Capture the cell that displays the provided text and extract its [X, Y] central coordinate. 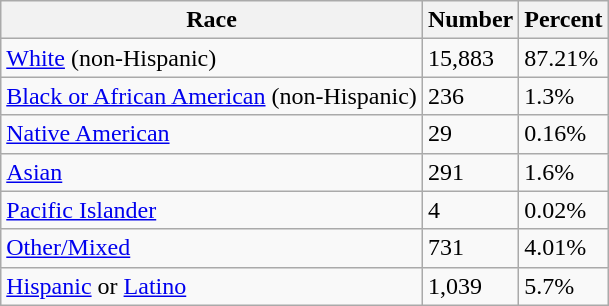
5.7% [564, 286]
0.02% [564, 210]
236 [470, 96]
Race [212, 20]
Percent [564, 20]
Pacific Islander [212, 210]
1,039 [470, 286]
White (non-Hispanic) [212, 58]
4.01% [564, 248]
Other/Mixed [212, 248]
Native American [212, 134]
Number [470, 20]
87.21% [564, 58]
4 [470, 210]
Asian [212, 172]
Hispanic or Latino [212, 286]
29 [470, 134]
1.6% [564, 172]
1.3% [564, 96]
15,883 [470, 58]
731 [470, 248]
291 [470, 172]
Black or African American (non-Hispanic) [212, 96]
0.16% [564, 134]
